Find where the given text appears and provide that cell's center as (X, Y) coordinate. 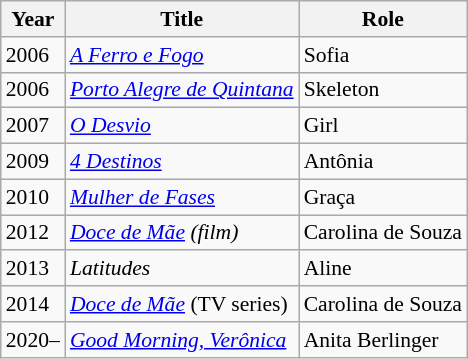
2012 (33, 233)
Role (383, 19)
2007 (33, 126)
Anita Berlinger (383, 340)
Porto Alegre de Quintana (182, 90)
Doce de Mãe (TV series) (182, 304)
Antônia (383, 162)
Sofia (383, 55)
2020– (33, 340)
2009 (33, 162)
2014 (33, 304)
2013 (33, 269)
Graça (383, 197)
Aline (383, 269)
Girl (383, 126)
Doce de Mãe (film) (182, 233)
Year (33, 19)
4 Destinos (182, 162)
Good Morning, Verônica (182, 340)
Mulher de Fases (182, 197)
Skeleton (383, 90)
2010 (33, 197)
Latitudes (182, 269)
A Ferro e Fogo (182, 55)
Title (182, 19)
O Desvio (182, 126)
